From the cell containing the given text, extract its center point as [x, y] coordinate. 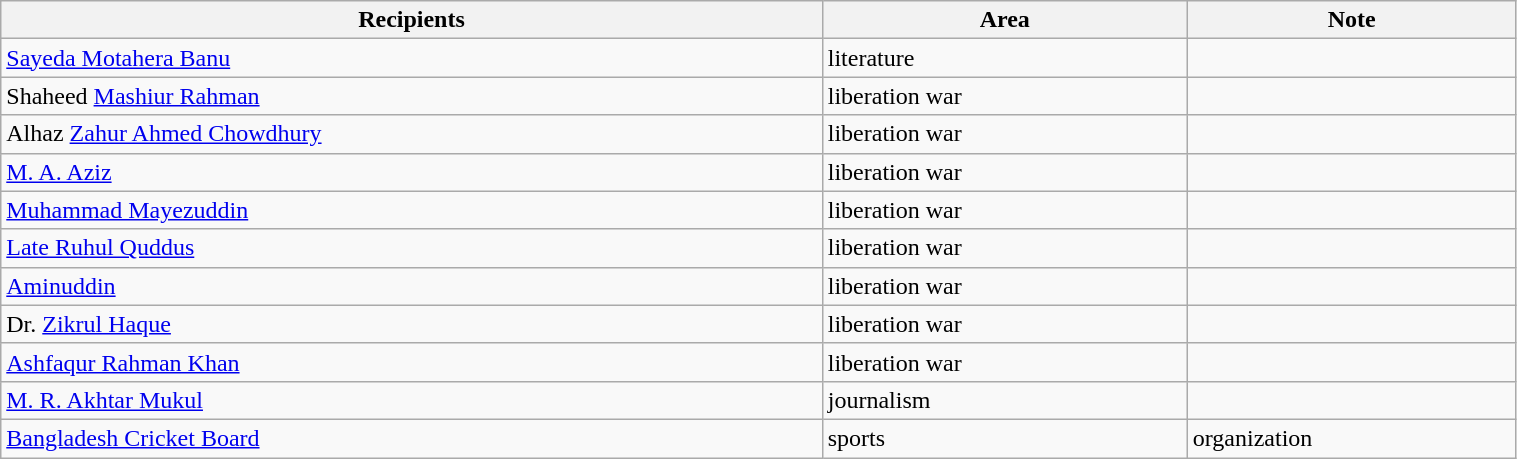
M. R. Akhtar Mukul [412, 400]
sports [1004, 438]
Recipients [412, 20]
journalism [1004, 400]
Shaheed Mashiur Rahman [412, 96]
Muhammad Mayezuddin [412, 210]
Sayeda Motahera Banu [412, 58]
M. A. Aziz [412, 172]
Note [1352, 20]
Alhaz Zahur Ahmed Chowdhury [412, 134]
Aminuddin [412, 286]
literature [1004, 58]
Bangladesh Cricket Board [412, 438]
Ashfaqur Rahman Khan [412, 362]
Late Ruhul Quddus [412, 248]
organization [1352, 438]
Area [1004, 20]
Dr. Zikrul Haque [412, 324]
